For the text-containing cell, return its midpoint in [x, y] coordinate format. 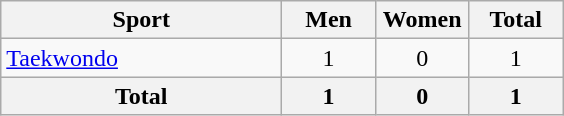
Taekwondo [142, 58]
Women [422, 20]
Sport [142, 20]
Men [329, 20]
